For the text-containing cell, return its midpoint in (X, Y) coordinate format. 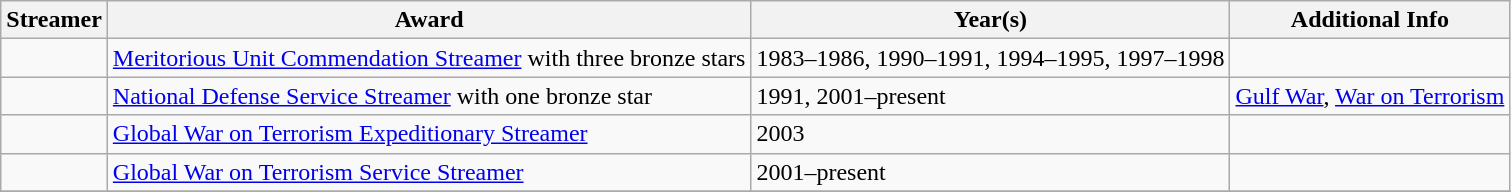
2003 (990, 134)
Year(s) (990, 20)
Global War on Terrorism Expeditionary Streamer (429, 134)
Streamer (54, 20)
1991, 2001–present (990, 96)
Gulf War, War on Terrorism (1370, 96)
2001–present (990, 172)
Award (429, 20)
1983–1986, 1990–1991, 1994–1995, 1997–1998 (990, 58)
Meritorious Unit Commendation Streamer with three bronze stars (429, 58)
National Defense Service Streamer with one bronze star (429, 96)
Additional Info (1370, 20)
Global War on Terrorism Service Streamer (429, 172)
